Identify which cell holds the provided text, then report its [x, y] central coordinate. 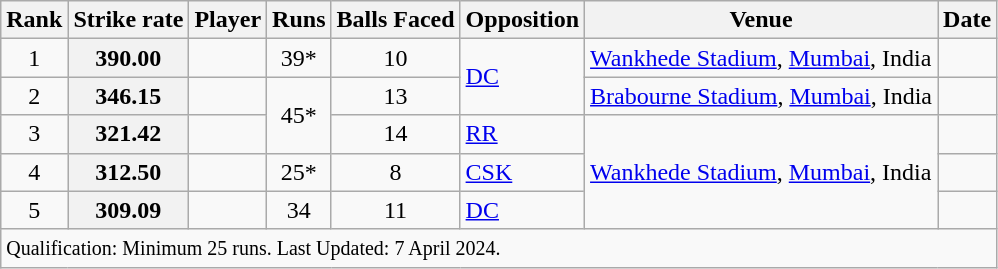
Opposition [522, 20]
Balls Faced [396, 20]
39* [299, 58]
321.42 [128, 134]
Runs [299, 20]
CSK [522, 172]
Rank [34, 20]
2 [34, 96]
346.15 [128, 96]
25* [299, 172]
13 [396, 96]
1 [34, 58]
Player [228, 20]
11 [396, 210]
390.00 [128, 58]
14 [396, 134]
Date [968, 20]
5 [34, 210]
Strike rate [128, 20]
3 [34, 134]
RR [522, 134]
34 [299, 210]
309.09 [128, 210]
10 [396, 58]
Qualification: Minimum 25 runs. Last Updated: 7 April 2024. [499, 248]
4 [34, 172]
45* [299, 115]
8 [396, 172]
Brabourne Stadium, Mumbai, India [762, 96]
Venue [762, 20]
312.50 [128, 172]
